Search for the cell housing the specified text and yield its [X, Y] center coordinate. 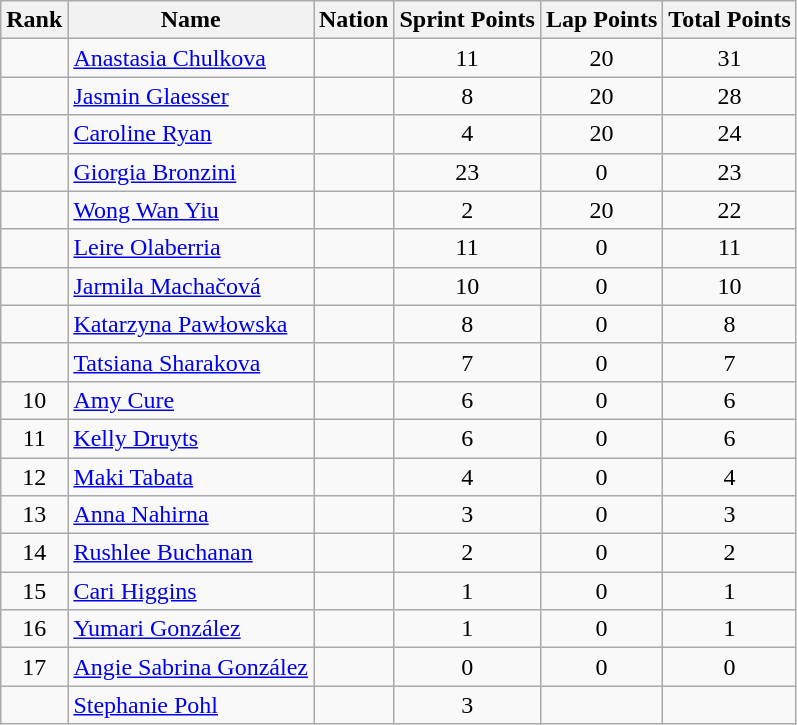
Cari Higgins [191, 591]
Anastasia Chulkova [191, 58]
14 [34, 553]
Maki Tabata [191, 477]
12 [34, 477]
Sprint Points [467, 20]
Total Points [730, 20]
28 [730, 96]
Giorgia Bronzini [191, 172]
22 [730, 210]
Nation [354, 20]
17 [34, 667]
Jasmin Glaesser [191, 96]
24 [730, 134]
Amy Cure [191, 400]
16 [34, 629]
31 [730, 58]
Tatsiana Sharakova [191, 362]
Rushlee Buchanan [191, 553]
Leire Olaberria [191, 248]
Wong Wan Yiu [191, 210]
15 [34, 591]
Kelly Druyts [191, 438]
Anna Nahirna [191, 515]
Lap Points [601, 20]
Katarzyna Pawłowska [191, 324]
13 [34, 515]
Stephanie Pohl [191, 705]
Angie Sabrina González [191, 667]
Rank [34, 20]
Caroline Ryan [191, 134]
Name [191, 20]
Yumari González [191, 629]
Jarmila Machačová [191, 286]
